Capture the cell that displays the provided text and extract its (X, Y) central coordinate. 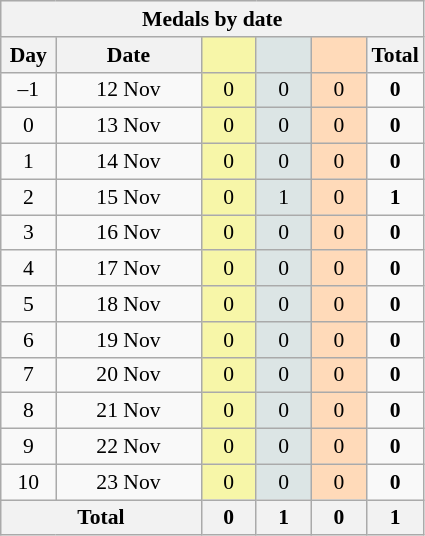
7 (28, 375)
3 (28, 233)
–1 (28, 90)
22 Nov (128, 447)
2 (28, 197)
5 (28, 304)
6 (28, 340)
16 Nov (128, 233)
15 Nov (128, 197)
4 (28, 269)
20 Nov (128, 375)
21 Nov (128, 411)
Day (28, 55)
18 Nov (128, 304)
19 Nov (128, 340)
Date (128, 55)
17 Nov (128, 269)
12 Nov (128, 90)
8 (28, 411)
10 (28, 482)
23 Nov (128, 482)
13 Nov (128, 126)
Medals by date (212, 19)
9 (28, 447)
14 Nov (128, 162)
